Output the (x, y) coordinate of the center of the cell containing the given text.  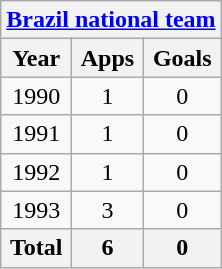
Total (36, 248)
1991 (36, 134)
Year (36, 58)
Apps (108, 58)
1990 (36, 96)
3 (108, 210)
Goals (182, 58)
6 (108, 248)
Brazil national team (111, 20)
1992 (36, 172)
1993 (36, 210)
